Capture the cell that displays the provided text and extract its (x, y) central coordinate. 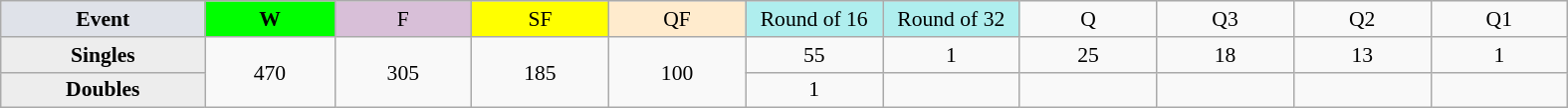
Q1 (1499, 19)
100 (677, 72)
Round of 32 (951, 19)
W (270, 19)
25 (1088, 55)
Q3 (1226, 19)
Event (104, 19)
55 (814, 55)
Singles (104, 55)
QF (677, 19)
18 (1226, 55)
305 (403, 72)
185 (541, 72)
Round of 16 (814, 19)
SF (541, 19)
470 (270, 72)
Q (1088, 19)
F (403, 19)
Q2 (1362, 19)
13 (1362, 55)
Doubles (104, 90)
